Scan for the cell matching the given text and deliver its [X, Y] coordinate at center. 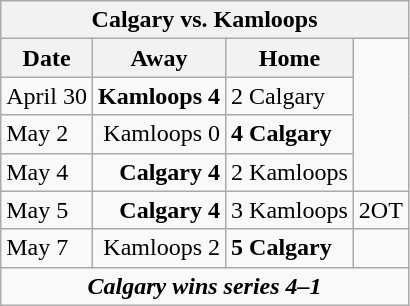
Kamloops 2 [158, 248]
Date [47, 58]
2OT [380, 210]
3 Kamloops [290, 210]
Calgary vs. Kamloops [205, 20]
4 Calgary [290, 134]
May 2 [47, 134]
Away [158, 58]
2 Calgary [290, 96]
May 5 [47, 210]
Calgary wins series 4–1 [205, 286]
Kamloops 4 [158, 96]
April 30 [47, 96]
Home [290, 58]
May 7 [47, 248]
May 4 [47, 172]
Kamloops 0 [158, 134]
2 Kamloops [290, 172]
5 Calgary [290, 248]
